Locate the cell with the specified text and output its [X, Y] center coordinate. 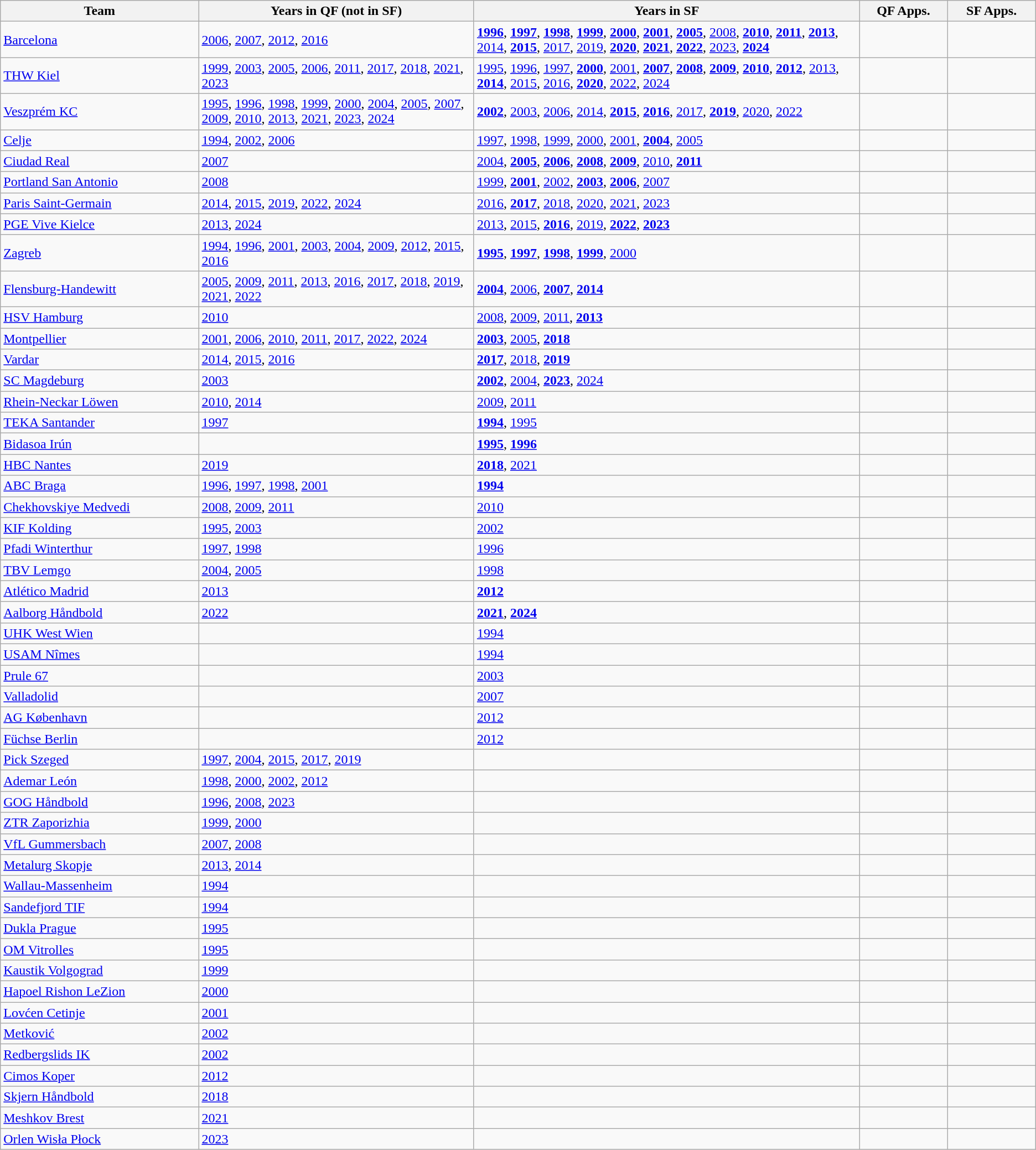
1996, 1997, 1998, 1999, 2000, 2001, 2005, 2008, 2010, 2011, 2013, 2014, 2015, 2017, 2019, 2020, 2021, 2022, 2023, 2024 [666, 40]
Pick Szeged [100, 760]
Atlético Madrid [100, 591]
Zagreb [100, 252]
1996, 1997, 1998, 2001 [336, 486]
1996, 2008, 2023 [336, 802]
Vardar [100, 360]
1995, 1997, 1998, 1999, 2000 [666, 252]
TBV Lemgo [100, 570]
Metalurg Skopje [100, 865]
Orlen Wisła Płock [100, 1139]
1998, 2000, 2002, 2012 [336, 781]
AG København [100, 718]
Prule 67 [100, 676]
Bidasoa Irún [100, 444]
1995, 1996, 1998, 1999, 2000, 2004, 2005, 2007, 2009, 2010, 2013, 2021, 2023, 2024 [336, 112]
Dukla Prague [100, 928]
1999, 2001, 2002, 2003, 2006, 2007 [666, 182]
2016, 2017, 2018, 2020, 2021, 2023 [666, 203]
Skjern Håndbold [100, 1097]
1997, 1998 [336, 549]
Meshkov Brest [100, 1118]
Valladolid [100, 697]
HSV Hamburg [100, 317]
Montpellier [100, 338]
1999, 2000 [336, 823]
Ademar León [100, 781]
2010, 2014 [336, 402]
PGE Vive Kielce [100, 224]
2002, 2004, 2023, 2024 [666, 381]
Wallau-Massenheim [100, 886]
2008 [336, 182]
1994, 1996, 2001, 2003, 2004, 2009, 2012, 2015, 2016 [336, 252]
2002, 2003, 2006, 2014, 2015, 2016, 2017, 2019, 2020, 2022 [666, 112]
Barcelona [100, 40]
Füchse Berlin [100, 739]
Ciudad Real [100, 161]
Sandefjord TIF [100, 907]
Hapoel Rishon LeZion [100, 991]
2001 [336, 1012]
2013, 2024 [336, 224]
2021 [336, 1118]
Aalborg Håndbold [100, 612]
1994, 1995 [666, 423]
2014, 2015, 2016 [336, 360]
ZTR Zaporizhia [100, 823]
SF Apps. [992, 11]
2021, 2024 [666, 612]
Portland San Antonio [100, 182]
UHK West Wien [100, 633]
Lovćen Cetinje [100, 1012]
2005, 2009, 2011, 2013, 2016, 2017, 2018, 2019, 2021, 2022 [336, 289]
1999, 2003, 2005, 2006, 2011, 2017, 2018, 2021, 2023 [336, 75]
Veszprém KC [100, 112]
Redbergslids IK [100, 1055]
HBC Nantes [100, 465]
Celje [100, 140]
2008, 2009, 2011 [336, 507]
TEKA Santander [100, 423]
1997, 1998, 1999, 2000, 2001, 2004, 2005 [666, 140]
Paris Saint-Germain [100, 203]
Team [100, 11]
VfL Gummersbach [100, 844]
2009, 2011 [666, 402]
2006, 2007, 2012, 2016 [336, 40]
2007, 2008 [336, 844]
USAM Nîmes [100, 654]
2013, 2015, 2016, 2019, 2022, 2023 [666, 224]
2004, 2006, 2007, 2014 [666, 289]
2018 [336, 1097]
2004, 2005, 2006, 2008, 2009, 2010, 2011 [666, 161]
1995, 2003 [336, 528]
Cimos Koper [100, 1076]
Rhein-Neckar Löwen [100, 402]
1996 [666, 549]
1995, 1996, 1997, 2000, 2001, 2007, 2008, 2009, 2010, 2012, 2013, 2014, 2015, 2016, 2020, 2022, 2024 [666, 75]
1997, 2004, 2015, 2017, 2019 [336, 760]
2000 [336, 991]
Chekhovskiye Medvedi [100, 507]
ABC Braga [100, 486]
2013 [336, 591]
OM Vitrolles [100, 949]
1995, 1996 [666, 444]
2001, 2006, 2010, 2011, 2017, 2022, 2024 [336, 338]
THW Kiel [100, 75]
QF Apps. [903, 11]
Years in SF [666, 11]
Pfadi Winterthur [100, 549]
2019 [336, 465]
1997 [336, 423]
2023 [336, 1139]
2013, 2014 [336, 865]
Kaustik Volgograd [100, 970]
2014, 2015, 2019, 2022, 2024 [336, 203]
2022 [336, 612]
GOG Håndbold [100, 802]
1998 [666, 570]
KIF Kolding [100, 528]
Years in QF (not in SF) [336, 11]
2017, 2018, 2019 [666, 360]
2003, 2005, 2018 [666, 338]
2004, 2005 [336, 570]
Metković [100, 1034]
2018, 2021 [666, 465]
SC Magdeburg [100, 381]
1999 [336, 970]
2008, 2009, 2011, 2013 [666, 317]
Flensburg-Handewitt [100, 289]
1994, 2002, 2006 [336, 140]
